Locate the cell with the specified text and output its [X, Y] center coordinate. 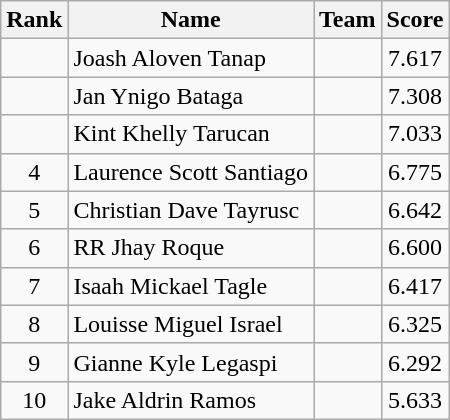
Score [415, 20]
6.325 [415, 324]
7.617 [415, 58]
RR Jhay Roque [191, 248]
Laurence Scott Santiago [191, 172]
5.633 [415, 400]
6.292 [415, 362]
10 [34, 400]
Kint Khelly Tarucan [191, 134]
5 [34, 210]
Joash Aloven Tanap [191, 58]
6.642 [415, 210]
Gianne Kyle Legaspi [191, 362]
4 [34, 172]
6.775 [415, 172]
7 [34, 286]
Christian Dave Tayrusc [191, 210]
Team [348, 20]
7.308 [415, 96]
Jake Aldrin Ramos [191, 400]
6.600 [415, 248]
9 [34, 362]
Jan Ynigo Bataga [191, 96]
8 [34, 324]
Rank [34, 20]
Louisse Miguel Israel [191, 324]
6.417 [415, 286]
6 [34, 248]
Isaah Mickael Tagle [191, 286]
Name [191, 20]
7.033 [415, 134]
